Extract the (X, Y) coordinate from the center of the cell holding the provided text.  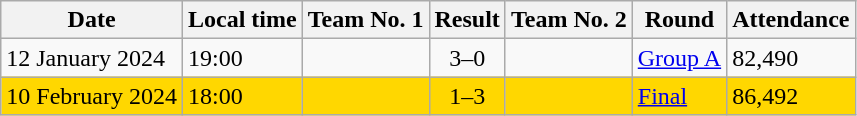
12 January 2024 (92, 58)
Date (92, 20)
Attendance (791, 20)
3–0 (467, 58)
Team No. 1 (366, 20)
Round (679, 20)
10 February 2024 (92, 96)
82,490 (791, 58)
19:00 (242, 58)
Team No. 2 (568, 20)
Final (679, 96)
18:00 (242, 96)
86,492 (791, 96)
Local time (242, 20)
Group A (679, 58)
1–3 (467, 96)
Result (467, 20)
